Return [X, Y] of the center of cell containing provided text 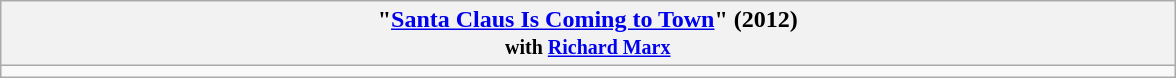
"Santa Claus Is Coming to Town" (2012) with Richard Marx [588, 34]
